Detect which cell encompasses the target text, then output its (x, y) center coordinate. 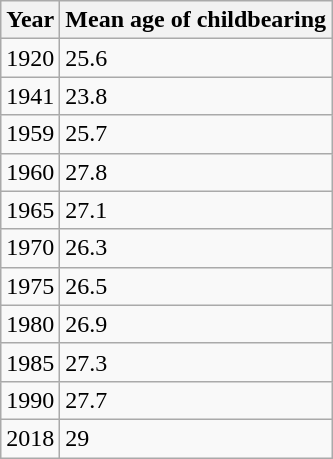
2018 (30, 438)
29 (196, 438)
1980 (30, 324)
26.3 (196, 248)
27.8 (196, 172)
1959 (30, 134)
25.7 (196, 134)
1985 (30, 362)
26.5 (196, 286)
1941 (30, 96)
1920 (30, 58)
Year (30, 20)
Mean age of childbearing (196, 20)
25.6 (196, 58)
1975 (30, 286)
1970 (30, 248)
27.3 (196, 362)
1960 (30, 172)
1990 (30, 400)
26.9 (196, 324)
27.7 (196, 400)
1965 (30, 210)
27.1 (196, 210)
23.8 (196, 96)
